Return [X, Y] of the center of cell containing provided text 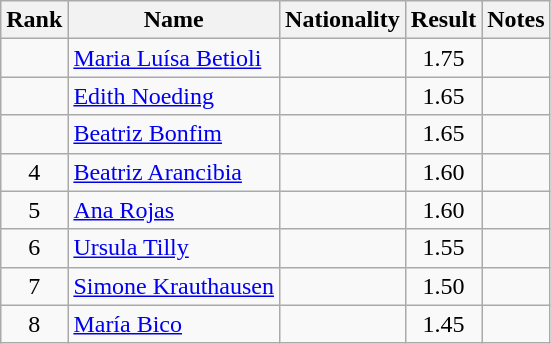
Beatriz Bonfim [174, 134]
Result [443, 20]
Notes [516, 20]
Beatriz Arancibia [174, 172]
5 [34, 210]
1.55 [443, 248]
Ursula Tilly [174, 248]
Rank [34, 20]
Simone Krauthausen [174, 286]
Name [174, 20]
6 [34, 248]
8 [34, 324]
7 [34, 286]
Ana Rojas [174, 210]
María Bico [174, 324]
Edith Noeding [174, 96]
1.50 [443, 286]
Nationality [343, 20]
1.45 [443, 324]
Maria Luísa Betioli [174, 58]
1.75 [443, 58]
4 [34, 172]
